Determine the (x, y) coordinate at the center of the cell enclosing the given text.  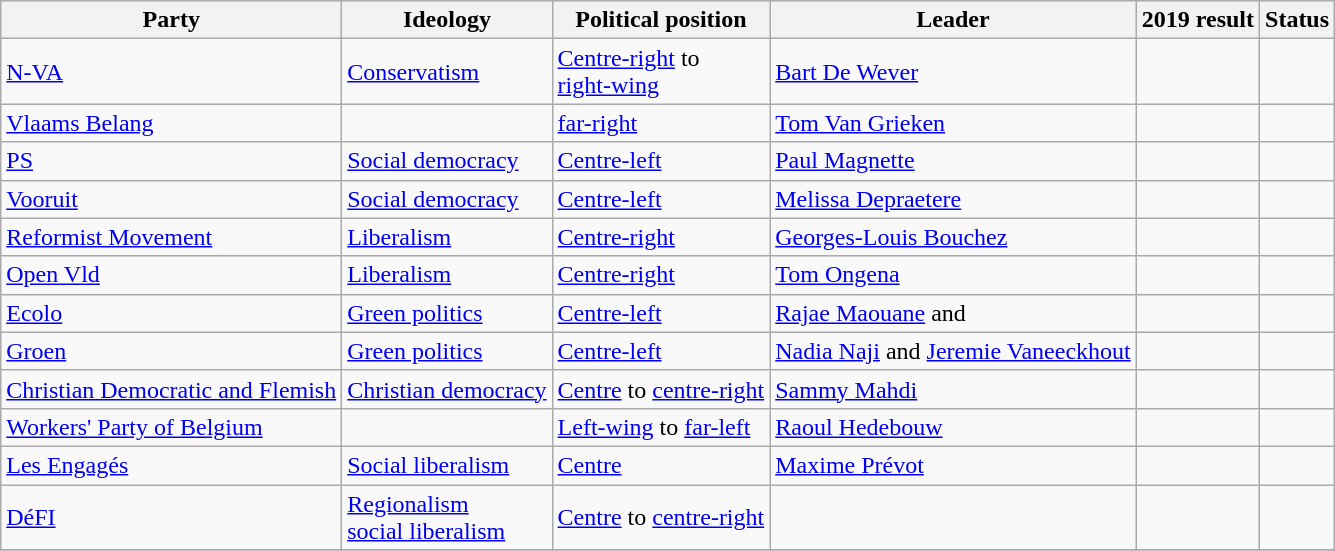
Paul Magnette (953, 161)
Raoul Hedebouw (953, 427)
Party (172, 20)
Political position (661, 20)
Left-wing to far-left (661, 427)
Regionalism social liberalism (447, 516)
Christian democracy (447, 389)
Open Vld (172, 275)
Maxime Prévot (953, 465)
PS (172, 161)
Georges-Louis Bouchez (953, 237)
Ecolo (172, 313)
Vooruit (172, 199)
Nadia Naji and Jeremie Vaneeckhout (953, 351)
Conservatism (447, 72)
Centre-right to right-wing (661, 72)
DéFI (172, 516)
Centre (661, 465)
Bart De Wever (953, 72)
Christian Democratic and Flemish (172, 389)
Leader (953, 20)
far-right (661, 123)
Tom Van Grieken (953, 123)
N-VA (172, 72)
Les Engagés (172, 465)
Rajae Maouane and (953, 313)
Sammy Mahdi (953, 389)
Workers' Party of Belgium (172, 427)
2019 result (1198, 20)
Tom Ongena (953, 275)
Status (1298, 20)
Social liberalism (447, 465)
Groen (172, 351)
Ideology (447, 20)
Melissa Depraetere (953, 199)
Vlaams Belang (172, 123)
Reformist Movement (172, 237)
